Search for the cell housing the specified text and yield its (X, Y) center coordinate. 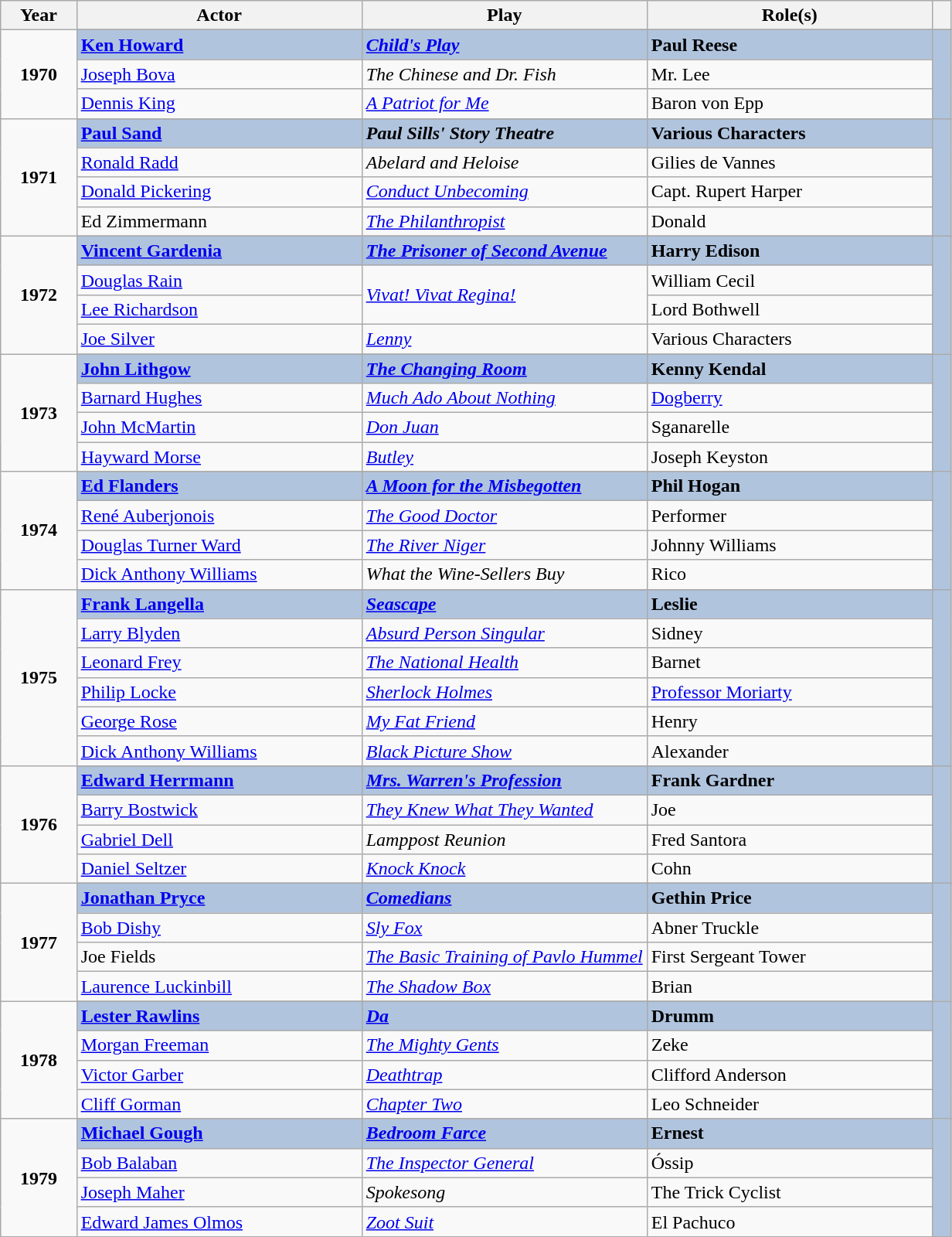
Paul Reese (790, 45)
Conduct Unbecoming (504, 192)
They Knew What They Wanted (504, 809)
The Shadow Box (504, 987)
Absurd Person Singular (504, 633)
Actor (219, 15)
Role(s) (790, 15)
1976 (39, 824)
Ernest (790, 1133)
Leonard Frey (219, 663)
Kenny Kendal (790, 369)
Douglas Rain (219, 280)
Vivat! Vivat Regina! (504, 295)
Dennis King (219, 104)
Óssip (790, 1163)
Lester Rawlins (219, 1016)
Much Ado About Nothing (504, 398)
1974 (39, 530)
The Basic Training of Pavlo Hummel (504, 957)
Abelard and Heloise (504, 162)
The Good Doctor (504, 516)
Barnet (790, 663)
A Moon for the Misbegotten (504, 486)
John Lithgow (219, 369)
Phil Hogan (790, 486)
Sidney (790, 633)
Paul Sand (219, 133)
George Rose (219, 721)
René Auberjonois (219, 516)
Butley (504, 457)
Henry (790, 721)
1979 (39, 1177)
The Inspector General (504, 1163)
Douglas Turner Ward (219, 545)
Lenny (504, 339)
1975 (39, 677)
Joe (790, 809)
Ken Howard (219, 45)
Da (504, 1016)
Play (504, 15)
1971 (39, 177)
1973 (39, 413)
Laurence Luckinbill (219, 987)
Sherlock Holmes (504, 692)
Year (39, 15)
1978 (39, 1060)
Capt. Rupert Harper (790, 192)
Gilies de Vannes (790, 162)
1977 (39, 942)
Ronald Radd (219, 162)
What the Wine-Sellers Buy (504, 574)
Bob Balaban (219, 1163)
Bob Dishy (219, 928)
Sly Fox (504, 928)
Jonathan Pryce (219, 898)
The National Health (504, 663)
Baron von Epp (790, 104)
Spokesong (504, 1192)
Barnard Hughes (219, 398)
Zeke (790, 1045)
Michael Gough (219, 1133)
1972 (39, 295)
Joe Fields (219, 957)
Daniel Seltzer (219, 869)
Cliff Gorman (219, 1104)
Clifford Anderson (790, 1075)
John McMartin (219, 428)
1970 (39, 74)
Professor Moriarty (790, 692)
Zoot Suit (504, 1222)
Child's Play (504, 45)
Philip Locke (219, 692)
Leo Schneider (790, 1104)
Johnny Williams (790, 545)
The Trick Cyclist (790, 1192)
Drumm (790, 1016)
Gethin Price (790, 898)
First Sergeant Tower (790, 957)
William Cecil (790, 280)
Joe Silver (219, 339)
Cohn (790, 869)
A Patriot for Me (504, 104)
Hayward Morse (219, 457)
The Prisoner of Second Avenue (504, 250)
Vincent Gardenia (219, 250)
Lee Richardson (219, 309)
Frank Gardner (790, 780)
Gabriel Dell (219, 839)
Ed Flanders (219, 486)
Abner Truckle (790, 928)
The River Niger (504, 545)
Deathtrap (504, 1075)
Fred Santora (790, 839)
Sganarelle (790, 428)
The Mighty Gents (504, 1045)
Joseph Bova (219, 74)
Comedians (504, 898)
Bedroom Farce (504, 1133)
Frank Langella (219, 604)
Harry Edison (790, 250)
Edward James Olmos (219, 1222)
Seascape (504, 604)
The Chinese and Dr. Fish (504, 74)
The Philanthropist (504, 221)
Black Picture Show (504, 751)
Knock Knock (504, 869)
My Fat Friend (504, 721)
Donald Pickering (219, 192)
Edward Herrmann (219, 780)
Chapter Two (504, 1104)
Barry Bostwick (219, 809)
Leslie (790, 604)
Rico (790, 574)
Victor Garber (219, 1075)
Joseph Maher (219, 1192)
El Pachuco (790, 1222)
Donald (790, 221)
Ed Zimmermann (219, 221)
Mrs. Warren's Profession (504, 780)
Morgan Freeman (219, 1045)
Dogberry (790, 398)
Alexander (790, 751)
Paul Sills' Story Theatre (504, 133)
Don Juan (504, 428)
Mr. Lee (790, 74)
The Changing Room (504, 369)
Larry Blyden (219, 633)
Lord Bothwell (790, 309)
Brian (790, 987)
Joseph Keyston (790, 457)
Performer (790, 516)
Lamppost Reunion (504, 839)
